Return [x, y] of the center of cell containing provided text 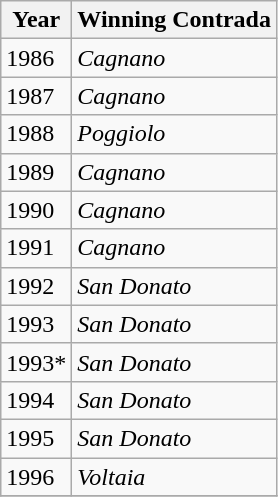
Year [36, 20]
1992 [36, 286]
1995 [36, 438]
1989 [36, 172]
1987 [36, 96]
Voltaia [174, 477]
1993 [36, 324]
1988 [36, 134]
1996 [36, 477]
1986 [36, 58]
1991 [36, 248]
Poggiolo [174, 134]
Winning Contrada [174, 20]
1993* [36, 362]
1990 [36, 210]
1994 [36, 400]
